Scan for the cell matching the given text and deliver its (X, Y) coordinate at center. 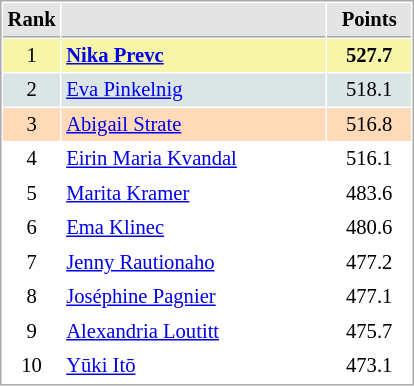
7 (32, 262)
9 (32, 332)
Eirin Maria Kvandal (194, 158)
477.1 (369, 296)
518.1 (369, 90)
516.1 (369, 158)
Yūki Itō (194, 366)
Rank (32, 20)
Jenny Rautionaho (194, 262)
Abigail Strate (194, 124)
516.8 (369, 124)
3 (32, 124)
1 (32, 56)
8 (32, 296)
4 (32, 158)
480.6 (369, 228)
483.6 (369, 194)
Nika Prevc (194, 56)
Ema Klinec (194, 228)
475.7 (369, 332)
10 (32, 366)
527.7 (369, 56)
2 (32, 90)
477.2 (369, 262)
Eva Pinkelnig (194, 90)
5 (32, 194)
Joséphine Pagnier (194, 296)
Alexandria Loutitt (194, 332)
6 (32, 228)
Marita Kramer (194, 194)
473.1 (369, 366)
Points (369, 20)
